Locate the cell with the specified text and output its [x, y] center coordinate. 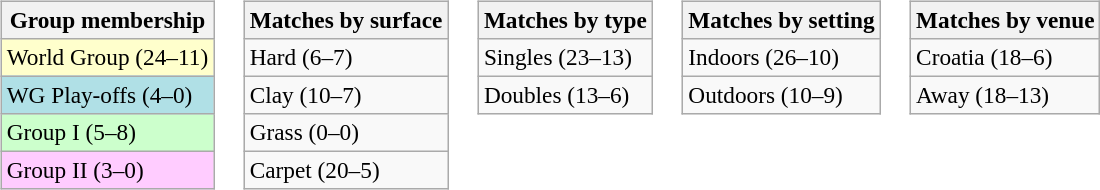
Carpet (20–5) [346, 171]
Outdoors (10–9) [782, 95]
Matches by venue [1006, 20]
Away (18–13) [1006, 95]
Hard (6–7) [346, 57]
Group II (3–0) [107, 171]
WG Play-offs (4–0) [107, 95]
Group membership [107, 20]
Croatia (18–6) [1006, 57]
Clay (10–7) [346, 95]
Indoors (26–10) [782, 57]
Group I (5–8) [107, 133]
Matches by type [566, 20]
World Group (24–11) [107, 57]
Singles (23–13) [566, 57]
Matches by setting [782, 20]
Grass (0–0) [346, 133]
Doubles (13–6) [566, 95]
Matches by surface [346, 20]
